Return the [X, Y] coordinate for the center point of the cell that contains the specified text.  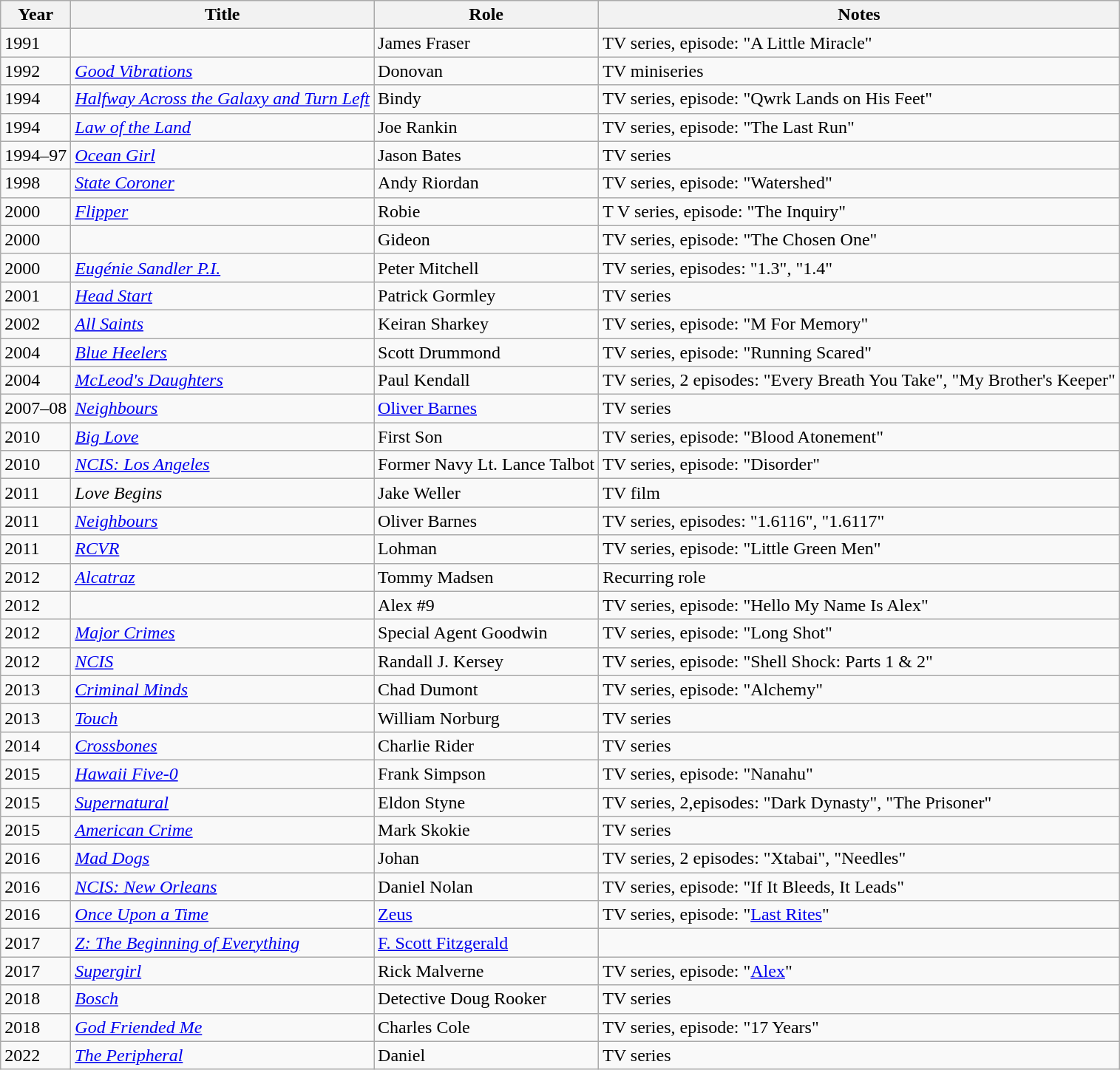
Former Navy Lt. Lance Talbot [486, 465]
State Coroner [223, 183]
TV film [859, 493]
Randall J. Kersey [486, 661]
Rick Malverne [486, 971]
Patrick Gormley [486, 296]
Big Love [223, 437]
Joe Rankin [486, 127]
NCIS: New Orleans [223, 887]
Crossbones [223, 746]
American Crime [223, 831]
Charlie Rider [486, 746]
McLeod's Daughters [223, 381]
TV series, episode: "If It Bleeds, It Leads" [859, 887]
Robie [486, 211]
TV series, episodes: "1.3", "1.4" [859, 267]
Andy Riordan [486, 183]
Mad Dogs [223, 859]
Title [223, 15]
TV series, episode: "M For Memory" [859, 324]
Special Agent Goodwin [486, 633]
1994–97 [35, 155]
Touch [223, 718]
Year [35, 15]
Keiran Sharkey [486, 324]
Halfway Across the Galaxy and Turn Left [223, 99]
Notes [859, 15]
TV series, 2,episodes: "Dark Dynasty", "The Prisoner" [859, 802]
Zeus [486, 915]
NCIS [223, 661]
Johan [486, 859]
TV series, episode: "Shell Shock: Parts 1 & 2" [859, 661]
TV miniseries [859, 71]
Scott Drummond [486, 352]
TV series, episode: "Qwrk Lands on His Feet" [859, 99]
2022 [35, 1055]
TV series, episode: "Disorder" [859, 465]
Frank Simpson [486, 774]
Z: The Beginning of Everything [223, 943]
Alex #9 [486, 605]
Alcatraz [223, 577]
Criminal Minds [223, 689]
James Fraser [486, 43]
Head Start [223, 296]
Lohman [486, 549]
Eugénie Sandler P.I. [223, 267]
Recurring role [859, 577]
1991 [35, 43]
Flipper [223, 211]
Ocean Girl [223, 155]
TV series, episode: "Last Rites" [859, 915]
Hawaii Five-0 [223, 774]
TV series, episode: "Alex" [859, 971]
Mark Skokie [486, 831]
TV series, episode: "Long Shot" [859, 633]
RCVR [223, 549]
Supernatural [223, 802]
TV series, 2 episodes: "Every Breath You Take", "My Brother's Keeper" [859, 381]
TV series, episode: "Blood Atonement" [859, 437]
TV series, episode: "Running Scared" [859, 352]
Peter Mitchell [486, 267]
TV series, episode: "Alchemy" [859, 689]
Detective Doug Rooker [486, 999]
TV series, episode: "The Last Run" [859, 127]
All Saints [223, 324]
Daniel Nolan [486, 887]
2001 [35, 296]
1998 [35, 183]
TV series, 2 episodes: "Xtabai", "Needles" [859, 859]
Major Crimes [223, 633]
Jason Bates [486, 155]
TV series, episode: "The Chosen One" [859, 239]
2007–08 [35, 409]
1992 [35, 71]
Paul Kendall [486, 381]
Bindy [486, 99]
TV series, episodes: "1.6116", "1.6117" [859, 521]
Jake Weller [486, 493]
T V series, episode: "The Inquiry" [859, 211]
Blue Heelers [223, 352]
Daniel [486, 1055]
Gideon [486, 239]
Bosch [223, 999]
Supergirl [223, 971]
TV series, episode: "Little Green Men" [859, 549]
TV series, episode: "Nanahu" [859, 774]
The Peripheral [223, 1055]
First Son [486, 437]
F. Scott Fitzgerald [486, 943]
Chad Dumont [486, 689]
NCIS: Los Angeles [223, 465]
TV series, episode: "Watershed" [859, 183]
Law of the Land [223, 127]
Donovan [486, 71]
TV series, episode: "Hello My Name Is Alex" [859, 605]
2002 [35, 324]
Eldon Styne [486, 802]
Role [486, 15]
Once Upon a Time [223, 915]
TV series, episode: "17 Years" [859, 1027]
TV series, episode: "A Little Miracle" [859, 43]
William Norburg [486, 718]
2014 [35, 746]
God Friended Me [223, 1027]
Tommy Madsen [486, 577]
Good Vibrations [223, 71]
Love Begins [223, 493]
Charles Cole [486, 1027]
